For the text-containing cell, return its midpoint in (X, Y) coordinate format. 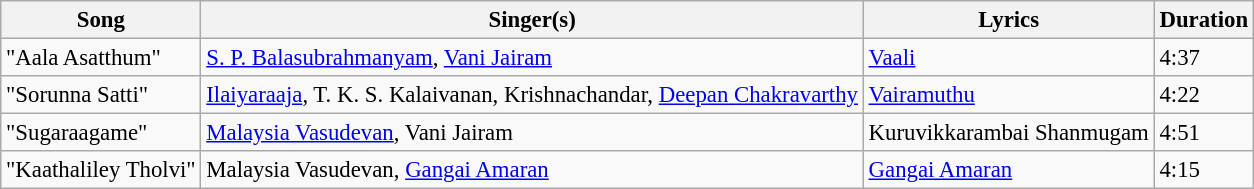
Ilaiyaraaja, T. K. S. Kalaivanan, Krishnachandar, Deepan Chakravarthy (532, 95)
Vairamuthu (1008, 95)
4:15 (1204, 170)
Kuruvikkarambai Shanmugam (1008, 133)
4:22 (1204, 95)
Malaysia Vasudevan, Gangai Amaran (532, 170)
S. P. Balasubrahmanyam, Vani Jairam (532, 58)
"Aala Asatthum" (101, 58)
Gangai Amaran (1008, 170)
Duration (1204, 20)
Singer(s) (532, 20)
Vaali (1008, 58)
4:37 (1204, 58)
Song (101, 20)
"Sugaraagame" (101, 133)
"Kaathaliley Tholvi" (101, 170)
Malaysia Vasudevan, Vani Jairam (532, 133)
4:51 (1204, 133)
Lyrics (1008, 20)
"Sorunna Satti" (101, 95)
